Locate the cell with the specified text and output its [x, y] center coordinate. 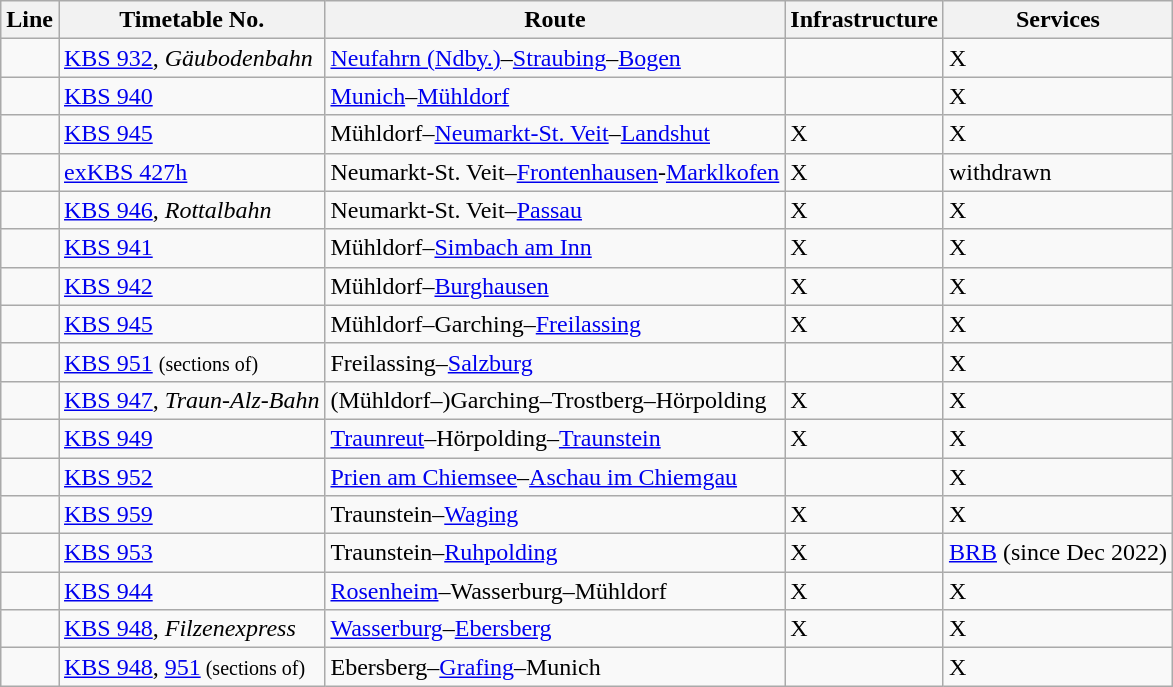
KBS 959 [191, 515]
Neufahrn (Ndby.)–Straubing–Bogen [555, 58]
Prien am Chiemsee–Aschau im Chiemgau [555, 477]
Freilassing–Salzburg [555, 362]
BRB (since Dec 2022) [1058, 553]
exKBS 427h [191, 172]
Mühldorf–Neumarkt-St. Veit–Landshut [555, 134]
KBS 948, 951 (sections of) [191, 667]
Ebersberg–Grafing–Munich [555, 667]
withdrawn [1058, 172]
Infrastructure [864, 20]
Mühldorf–Garching–Freilassing [555, 324]
Timetable No. [191, 20]
KBS 952 [191, 477]
KBS 942 [191, 286]
KBS 951 (sections of) [191, 362]
Services [1058, 20]
Traunstein–Ruhpolding [555, 553]
Neumarkt-St. Veit–Frontenhausen-Marklkofen [555, 172]
Traunreut–Hörpolding–Traunstein [555, 438]
KBS 944 [191, 591]
KBS 940 [191, 96]
Neumarkt-St. Veit–Passau [555, 210]
Route [555, 20]
Line [30, 20]
KBS 948, Filzenexpress [191, 629]
Rosenheim–Wasserburg–Mühldorf [555, 591]
KBS 949 [191, 438]
KBS 946, Rottalbahn [191, 210]
Munich–Mühldorf [555, 96]
Wasserburg–Ebersberg [555, 629]
Traunstein–Waging [555, 515]
KBS 932, Gäubodenbahn [191, 58]
Mühldorf–Burghausen [555, 286]
Mühldorf–Simbach am Inn [555, 248]
KBS 947, Traun-Alz-Bahn [191, 400]
(Mühldorf–)Garching–Trostberg–Hörpolding [555, 400]
KBS 953 [191, 553]
KBS 941 [191, 248]
